Detect which cell encompasses the target text, then output its (X, Y) center coordinate. 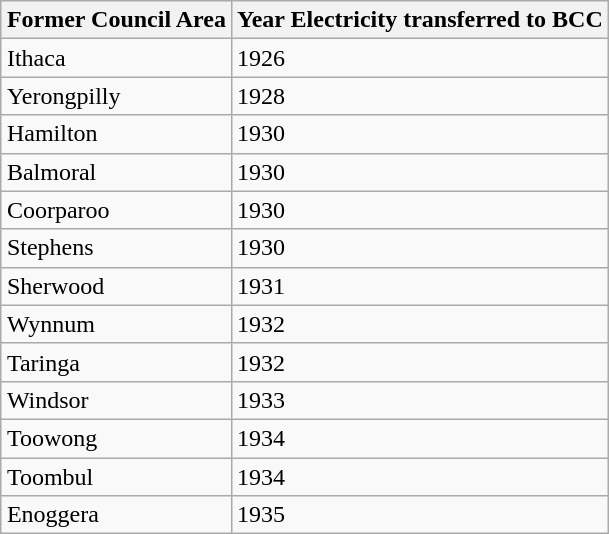
Year Electricity transferred to BCC (420, 20)
1935 (420, 515)
Enoggera (116, 515)
Ithaca (116, 58)
Toowong (116, 438)
1926 (420, 58)
Windsor (116, 400)
Toombul (116, 477)
1931 (420, 286)
Sherwood (116, 286)
Stephens (116, 248)
Yerongpilly (116, 96)
Coorparoo (116, 210)
Former Council Area (116, 20)
1928 (420, 96)
1933 (420, 400)
Hamilton (116, 134)
Taringa (116, 362)
Balmoral (116, 172)
Wynnum (116, 324)
